Provide the [X, Y] coordinate of the cell's center where the given text is located.  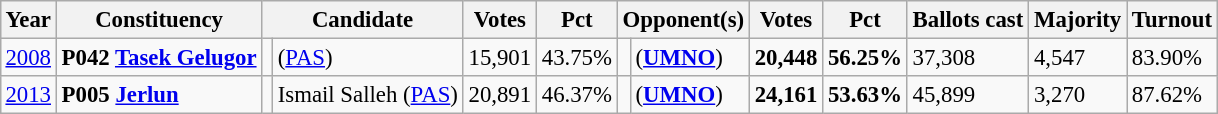
15,901 [500, 57]
4,547 [1078, 57]
(PAS) [368, 57]
Ballots cast [968, 20]
2008 [28, 57]
87.62% [1172, 95]
Majority [1078, 20]
Turnout [1172, 20]
2013 [28, 95]
45,899 [968, 95]
P005 Jerlun [159, 95]
Ismail Salleh (PAS) [368, 95]
83.90% [1172, 57]
Candidate [362, 20]
Constituency [159, 20]
3,270 [1078, 95]
56.25% [866, 57]
53.63% [866, 95]
46.37% [576, 95]
24,161 [786, 95]
Year [28, 20]
43.75% [576, 57]
Opponent(s) [683, 20]
20,891 [500, 95]
20,448 [786, 57]
P042 Tasek Gelugor [159, 57]
37,308 [968, 57]
